Return the [x, y] coordinate for the center point of the cell that contains the specified text.  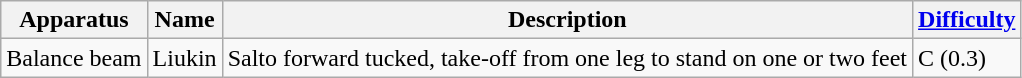
Name [184, 20]
C (0.3) [967, 58]
Apparatus [74, 20]
Liukin [184, 58]
Balance beam [74, 58]
Difficulty [967, 20]
Salto forward tucked, take-off from one leg to stand on one or two feet [567, 58]
Description [567, 20]
